For the text-containing cell, return its midpoint in [x, y] coordinate format. 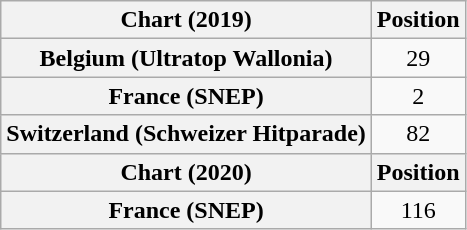
29 [418, 58]
Chart (2020) [186, 172]
Chart (2019) [186, 20]
82 [418, 134]
116 [418, 210]
Switzerland (Schweizer Hitparade) [186, 134]
2 [418, 96]
Belgium (Ultratop Wallonia) [186, 58]
